Capture the cell that displays the provided text and extract its (X, Y) central coordinate. 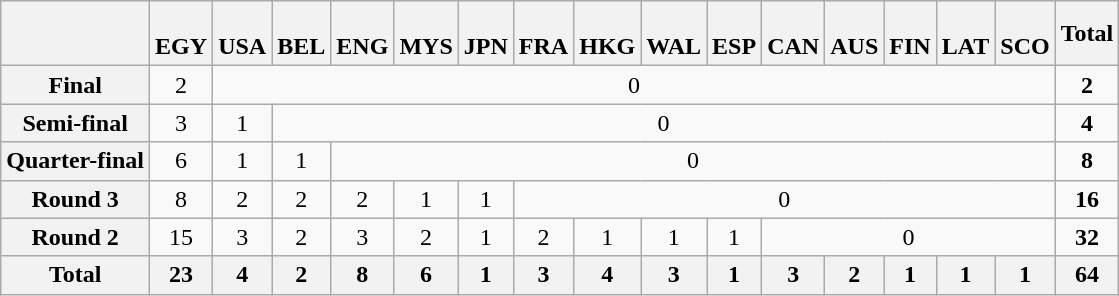
FRA (543, 34)
ENG (362, 34)
64 (1087, 275)
SCO (1025, 34)
EGY (182, 34)
USA (242, 34)
JPN (486, 34)
15 (182, 237)
HKG (608, 34)
FIN (910, 34)
Quarter-final (76, 161)
23 (182, 275)
WAL (674, 34)
Round 3 (76, 199)
LAT (966, 34)
CAN (794, 34)
Round 2 (76, 237)
32 (1087, 237)
MYS (426, 34)
16 (1087, 199)
Final (76, 85)
AUS (854, 34)
ESP (734, 34)
Semi-final (76, 123)
BEL (302, 34)
